For the text-containing cell, return its midpoint in (X, Y) coordinate format. 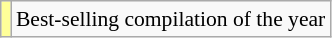
Best-selling compilation of the year (170, 19)
